Determine the (x, y) coordinate at the center of the cell enclosing the given text.  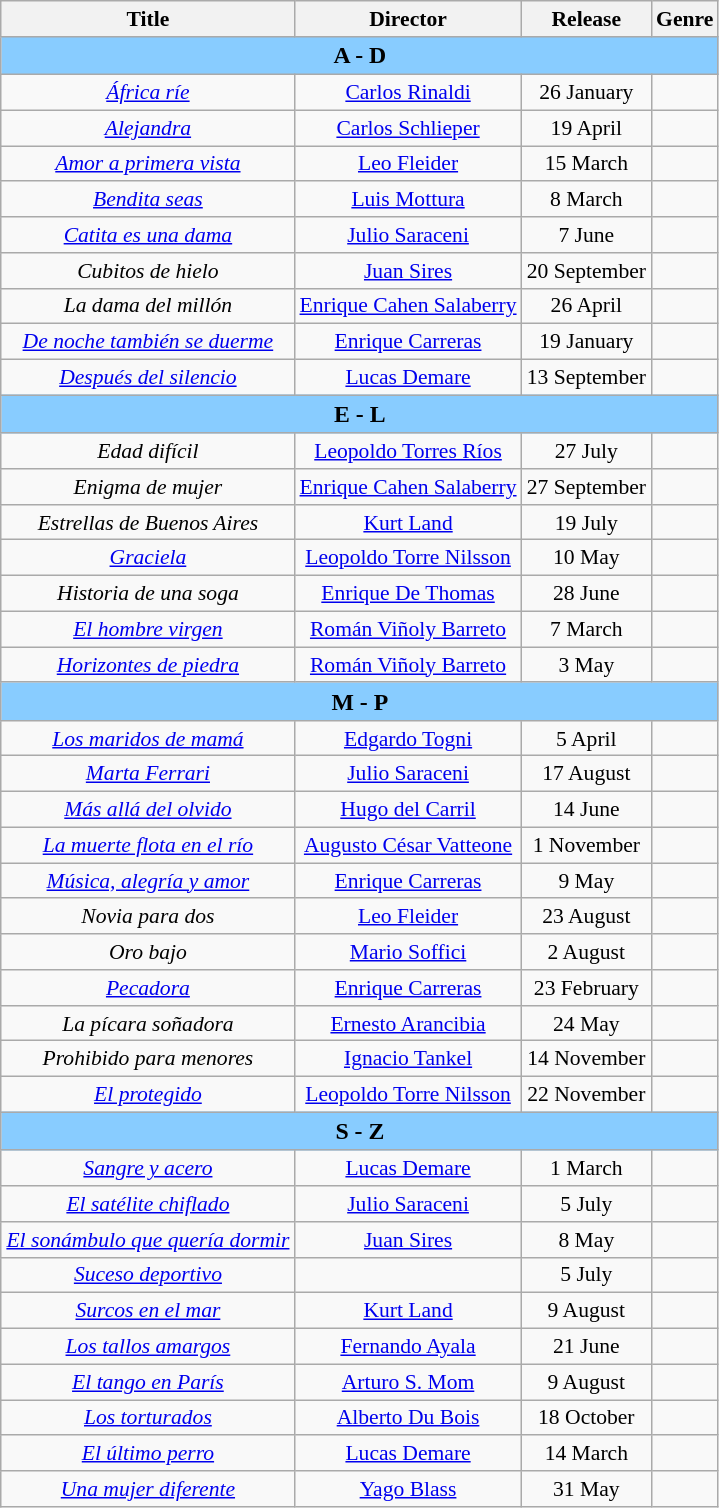
14 March (586, 1454)
20 September (586, 271)
14 June (586, 810)
Yago Blass (408, 1489)
Historia de una soga (148, 594)
M - P (360, 702)
La dama del millón (148, 306)
Oro bajo (148, 952)
13 September (586, 378)
Suceso deportivo (148, 1275)
Música, alegría y amor (148, 881)
Más allá del olvido (148, 810)
Una mujer diferente (148, 1489)
Director (408, 19)
19 January (586, 342)
S - Z (360, 1132)
Mario Soffici (408, 952)
Bendita seas (148, 200)
28 June (586, 594)
Carlos Schlieper (408, 128)
Surcos en el mar (148, 1311)
22 November (586, 1095)
Amor a primera vista (148, 164)
La pícara soñadora (148, 1024)
Los maridos de mamá (148, 739)
17 August (586, 774)
Release (586, 19)
La muerte flota en el río (148, 846)
E - L (360, 414)
7 March (586, 629)
9 May (586, 881)
Enrique De Thomas (408, 594)
23 February (586, 988)
Genre (684, 19)
5 April (586, 739)
24 May (586, 1024)
Augusto César Vatteone (408, 846)
Estrellas de Buenos Aires (148, 523)
Sangre y acero (148, 1169)
Fernando Ayala (408, 1347)
Enigma de mujer (148, 487)
Prohibido para menores (148, 1059)
El hombre virgen (148, 629)
18 October (586, 1418)
A - D (360, 56)
15 March (586, 164)
Ignacio Tankel (408, 1059)
Graciela (148, 558)
14 November (586, 1059)
26 April (586, 306)
Edad difícil (148, 451)
3 May (586, 665)
27 July (586, 451)
Marta Ferrari (148, 774)
7 June (586, 235)
Alejandra (148, 128)
Hugo del Carril (408, 810)
El último perro (148, 1454)
Cubitos de hielo (148, 271)
Title (148, 19)
Luis Mottura (408, 200)
Los torturados (148, 1418)
8 May (586, 1240)
Después del silencio (148, 378)
Leopoldo Torres Ríos (408, 451)
El protegido (148, 1095)
África ríe (148, 93)
31 May (586, 1489)
1 March (586, 1169)
Pecadora (148, 988)
8 March (586, 200)
El satélite chiflado (148, 1204)
Ernesto Arancibia (408, 1024)
Edgardo Togni (408, 739)
Los tallos amargos (148, 1347)
27 September (586, 487)
Horizontes de piedra (148, 665)
De noche también se duerme (148, 342)
21 June (586, 1347)
Carlos Rinaldi (408, 93)
Alberto Du Bois (408, 1418)
26 January (586, 93)
2 August (586, 952)
19 July (586, 523)
23 August (586, 917)
Novia para dos (148, 917)
10 May (586, 558)
El tango en París (148, 1382)
El sonámbulo que quería dormir (148, 1240)
Arturo S. Mom (408, 1382)
19 April (586, 128)
1 November (586, 846)
Catita es una dama (148, 235)
